Pinpoint the cell where the given text exists, returning its [x, y] midpoint coordinate. 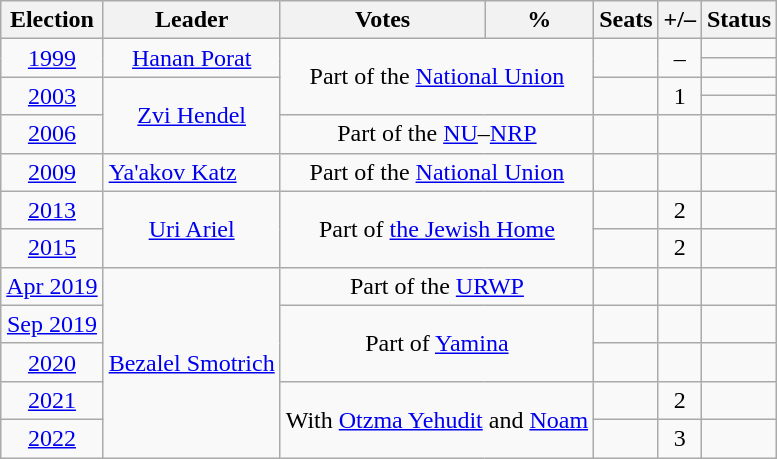
2009 [52, 172]
3 [680, 438]
2021 [52, 400]
Votes [382, 20]
Apr 2019 [52, 286]
2020 [52, 362]
Election [52, 20]
2013 [52, 210]
Sep 2019 [52, 324]
Part of the URWP [436, 286]
2003 [52, 96]
1999 [52, 58]
Seats [626, 20]
Hanan Porat [192, 58]
Status [738, 20]
2015 [52, 248]
% [540, 20]
2022 [52, 438]
With Otzma Yehudit and Noam [436, 419]
Part of the Jewish Home [436, 229]
Part of the NU–NRP [436, 134]
Zvi Hendel [192, 115]
Leader [192, 20]
Ya'akov Katz [192, 172]
Bezalel Smotrich [192, 362]
2006 [52, 134]
– [680, 58]
1 [680, 96]
Uri Ariel [192, 229]
+/– [680, 20]
Part of Yamina [436, 343]
